For the text-containing cell, return its midpoint in [X, Y] coordinate format. 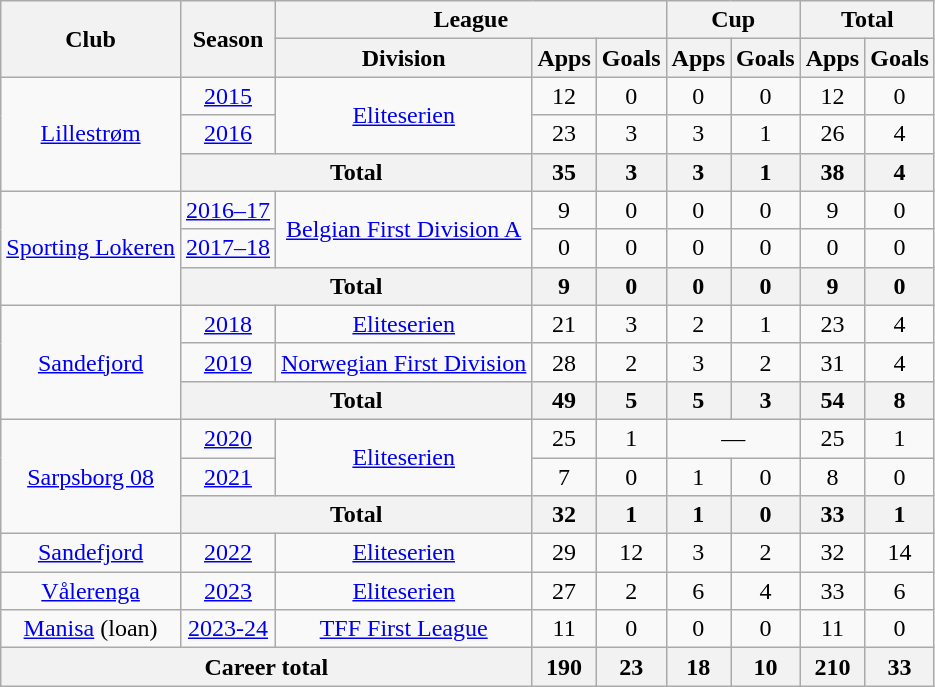
Norwegian First Division [404, 362]
Season [228, 39]
210 [832, 667]
2017–18 [228, 248]
35 [564, 172]
2019 [228, 362]
Career total [266, 667]
Manisa (loan) [91, 629]
10 [765, 667]
54 [832, 400]
2023 [228, 591]
Cup [733, 20]
31 [832, 362]
2022 [228, 553]
2016 [228, 134]
2021 [228, 477]
Division [404, 58]
League [472, 20]
Sarpsborg 08 [91, 476]
18 [698, 667]
26 [832, 134]
2016–17 [228, 210]
2015 [228, 96]
Belgian First Division A [404, 229]
7 [564, 477]
— [733, 438]
Vålerenga [91, 591]
29 [564, 553]
14 [900, 553]
21 [564, 324]
49 [564, 400]
28 [564, 362]
Club [91, 39]
2018 [228, 324]
38 [832, 172]
27 [564, 591]
190 [564, 667]
2020 [228, 438]
TFF First League [404, 629]
Lillestrøm [91, 134]
2023-24 [228, 629]
Sporting Lokeren [91, 248]
